Find where the given text appears and provide that cell's center as [X, Y] coordinate. 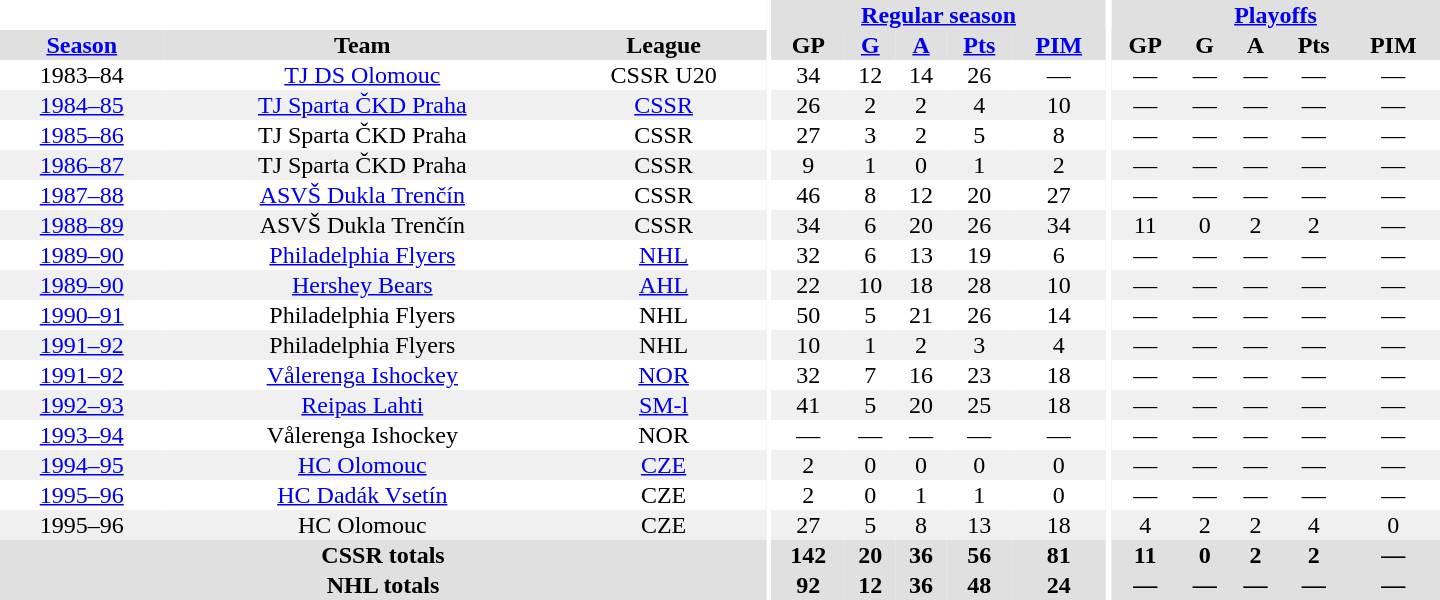
81 [1058, 555]
92 [808, 585]
46 [808, 195]
1985–86 [82, 135]
1990–91 [82, 315]
1992–93 [82, 405]
HC Dadák Vsetín [362, 495]
19 [979, 255]
1983–84 [82, 75]
Team [362, 45]
28 [979, 285]
Playoffs [1276, 15]
1994–95 [82, 465]
CSSR totals [383, 555]
142 [808, 555]
NHL totals [383, 585]
56 [979, 555]
SM-l [664, 405]
48 [979, 585]
TJ DS Olomouc [362, 75]
24 [1058, 585]
25 [979, 405]
7 [870, 375]
AHL [664, 285]
22 [808, 285]
League [664, 45]
16 [922, 375]
Season [82, 45]
1984–85 [82, 105]
1986–87 [82, 165]
23 [979, 375]
Reipas Lahti [362, 405]
Hershey Bears [362, 285]
1993–94 [82, 435]
41 [808, 405]
9 [808, 165]
1987–88 [82, 195]
50 [808, 315]
21 [922, 315]
1988–89 [82, 225]
CSSR U20 [664, 75]
Regular season [939, 15]
